From the cell containing the given text, extract its center point as (x, y) coordinate. 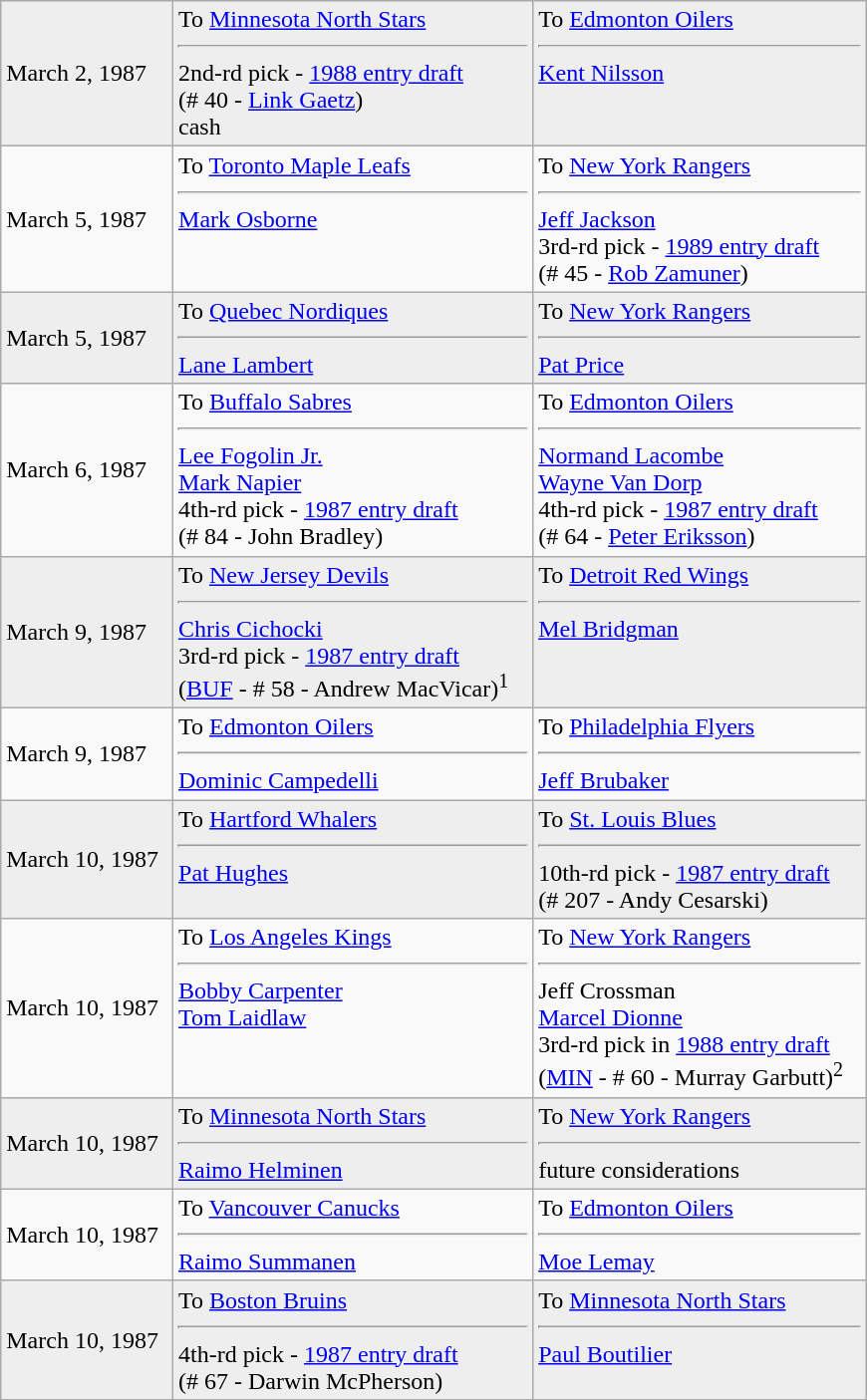
To Toronto Maple LeafsMark Osborne (353, 219)
To Buffalo SabresLee Fogolin Jr.Mark Napier4th-rd pick - 1987 entry draft(# 84 - John Bradley) (353, 470)
To New York RangersPat Price (700, 338)
To New York RangersJeff Jackson3rd-rd pick - 1989 entry draft(# 45 - Rob Zamuner) (700, 219)
To Minnesota North StarsPaul Boutilier (700, 1339)
To Edmonton OilersKent Nilsson (700, 74)
To Minnesota North StarsRaimo Helminen (353, 1143)
To Edmonton OilersDominic Campedelli (353, 754)
March 2, 1987 (88, 74)
To New Jersey DevilsChris Cichocki3rd-rd pick - 1987 entry draft(BUF - # 58 - Andrew MacVicar)1 (353, 632)
To Quebec NordiquesLane Lambert (353, 338)
To Edmonton OilersMoe Lemay (700, 1235)
To New York Rangersfuture considerations (700, 1143)
To Los Angeles KingsBobby CarpenterTom Laidlaw (353, 1008)
To Boston Bruins4th-rd pick - 1987 entry draft(# 67 - Darwin McPherson) (353, 1339)
To Philadelphia FlyersJeff Brubaker (700, 754)
To Edmonton OilersNormand LacombeWayne Van Dorp4th-rd pick - 1987 entry draft(# 64 - Peter Eriksson) (700, 470)
To St. Louis Blues10th-rd pick - 1987 entry draft(# 207 - Andy Cesarski) (700, 859)
To New York RangersJeff CrossmanMarcel Dionne3rd-rd pick in 1988 entry draft(MIN - # 60 - Murray Garbutt)2 (700, 1008)
To Minnesota North Stars2nd-rd pick - 1988 entry draft(# 40 - Link Gaetz)cash (353, 74)
To Hartford WhalersPat Hughes (353, 859)
March 6, 1987 (88, 470)
To Vancouver CanucksRaimo Summanen (353, 1235)
To Detroit Red WingsMel Bridgman (700, 632)
